Detect which cell encompasses the target text, then output its [X, Y] center coordinate. 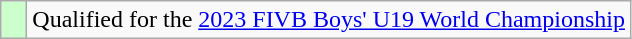
Qualified for the 2023 FIVB Boys' U19 World Championship [329, 20]
